Provide the [X, Y] coordinate of the cell's center where the given text is located.  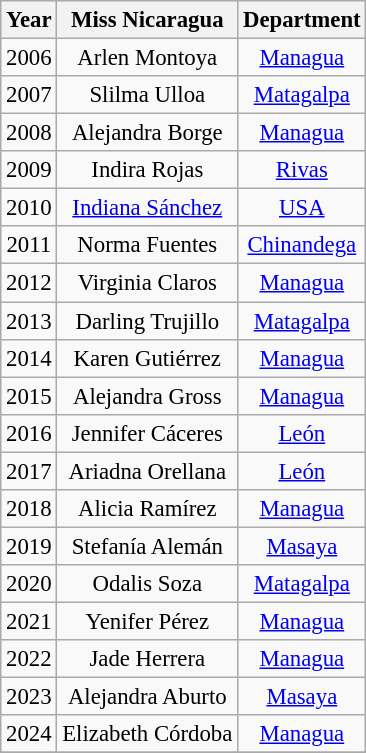
2016 [29, 433]
Arlen Montoya [148, 58]
Darling Trujillo [148, 321]
2014 [29, 358]
Norma Fuentes [148, 245]
2010 [29, 208]
2009 [29, 170]
2007 [29, 95]
2011 [29, 245]
2008 [29, 133]
Chinandega [302, 245]
Rivas [302, 170]
Indiana Sánchez [148, 208]
Jade Herrera [148, 659]
2015 [29, 396]
2019 [29, 546]
Odalis Soza [148, 584]
Department [302, 20]
2006 [29, 58]
Alicia Ramírez [148, 509]
USA [302, 208]
Stefanía Alemán [148, 546]
2017 [29, 471]
Elizabeth Córdoba [148, 734]
Jennifer Cáceres [148, 433]
Miss Nicaragua [148, 20]
Alejandra Gross [148, 396]
Year [29, 20]
Virginia Claros [148, 283]
Alejandra Borge [148, 133]
Ariadna Orellana [148, 471]
2021 [29, 621]
2023 [29, 697]
Yenifer Pérez [148, 621]
2020 [29, 584]
Slilma Ulloa [148, 95]
2013 [29, 321]
Alejandra Aburto [148, 697]
2024 [29, 734]
2018 [29, 509]
2012 [29, 283]
Indira Rojas [148, 170]
2022 [29, 659]
Karen Gutiérrez [148, 358]
